Search for the cell housing the specified text and yield its (x, y) center coordinate. 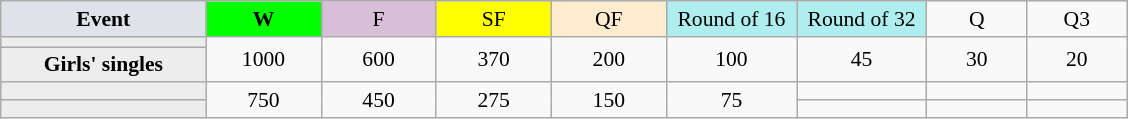
20 (1077, 60)
275 (494, 101)
F (378, 19)
Round of 32 (861, 19)
200 (608, 60)
45 (861, 60)
30 (977, 60)
Q (977, 19)
1000 (264, 60)
Q3 (1077, 19)
Girls' singles (104, 65)
370 (494, 60)
SF (494, 19)
100 (731, 60)
W (264, 19)
Event (104, 19)
150 (608, 101)
75 (731, 101)
450 (378, 101)
750 (264, 101)
Round of 16 (731, 19)
600 (378, 60)
QF (608, 19)
